Provide the [X, Y] coordinate of the cell's center where the given text is located.  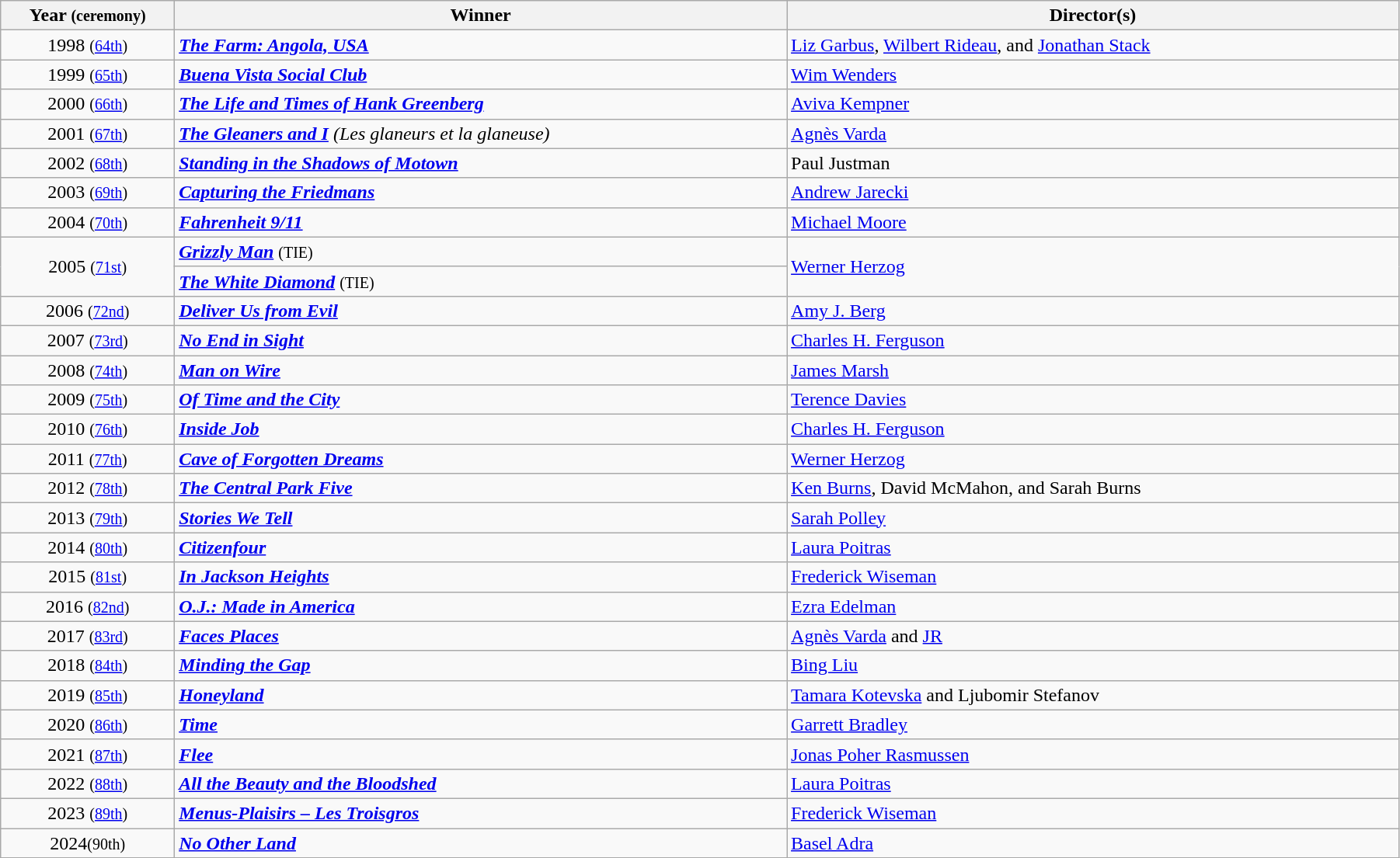
Director(s) [1093, 16]
2009 (75th) [88, 400]
Buena Vista Social Club [481, 75]
2012 (78th) [88, 488]
2006 (72nd) [88, 311]
2004 (70th) [88, 222]
Agnès Varda [1093, 134]
2018 (84th) [88, 665]
Ken Burns, David McMahon, and Sarah Burns [1093, 488]
Faces Places [481, 636]
Andrew Jarecki [1093, 193]
The Farm: Angola, USA [481, 45]
Winner [481, 16]
Standing in the Shadows of Motown [481, 163]
Sarah Polley [1093, 518]
Grizzly Man (TIE) [481, 252]
Garrett Bradley [1093, 724]
Man on Wire [481, 370]
Time [481, 724]
No End in Sight [481, 340]
All the Beauty and the Bloodshed [481, 783]
2015 (81st) [88, 577]
2020 (86th) [88, 724]
Liz Garbus, Wilbert Rideau, and Jonathan Stack [1093, 45]
James Marsh [1093, 370]
Amy J. Berg [1093, 311]
Fahrenheit 9/11 [481, 222]
2023 (89th) [88, 813]
2016 (82nd) [88, 606]
2013 (79th) [88, 518]
The White Diamond (TIE) [481, 281]
Capturing the Friedmans [481, 193]
Stories We Tell [481, 518]
Of Time and the City [481, 400]
Inside Job [481, 429]
2017 (83rd) [88, 636]
2019 (85th) [88, 695]
The Gleaners and I (Les glaneurs et la glaneuse) [481, 134]
Terence Davies [1093, 400]
2002 (68th) [88, 163]
Bing Liu [1093, 665]
Aviva Kempner [1093, 104]
Minding the Gap [481, 665]
2010 (76th) [88, 429]
2011 (77th) [88, 459]
1998 (64th) [88, 45]
Citizenfour [481, 547]
2014 (80th) [88, 547]
In Jackson Heights [481, 577]
Wim Wenders [1093, 75]
2005 (71st) [88, 266]
2022 (88th) [88, 783]
Deliver Us from Evil [481, 311]
No Other Land [481, 842]
Ezra Edelman [1093, 606]
2007 (73rd) [88, 340]
2003 (69th) [88, 193]
Cave of Forgotten Dreams [481, 459]
Michael Moore [1093, 222]
Year (ceremony) [88, 16]
2000 (66th) [88, 104]
2001 (67th) [88, 134]
Menus-Plaisirs – Les Troisgros [481, 813]
Tamara Kotevska and Ljubomir Stefanov [1093, 695]
Jonas Poher Rasmussen [1093, 754]
Honeyland [481, 695]
Paul Justman [1093, 163]
The Life and Times of Hank Greenberg [481, 104]
2024(90th) [88, 842]
2008 (74th) [88, 370]
The Central Park Five [481, 488]
Flee [481, 754]
O.J.: Made in America [481, 606]
2021 (87th) [88, 754]
1999 (65th) [88, 75]
Basel Adra [1093, 842]
Agnès Varda and JR [1093, 636]
